Extract the [X, Y] coordinate from the center of the cell holding the provided text.  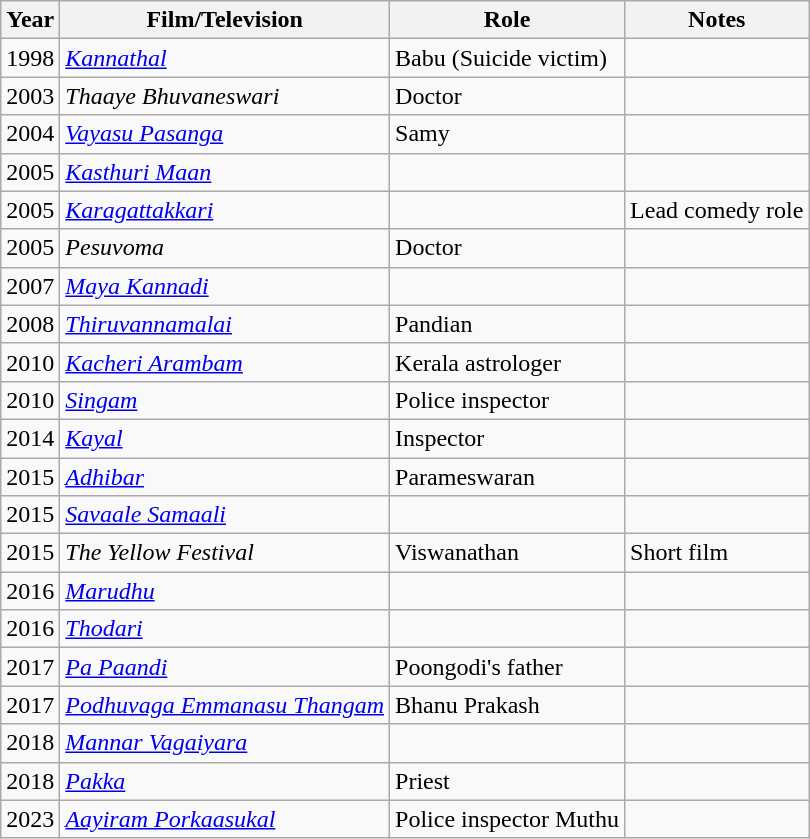
Police inspector [508, 400]
Pa Paandi [225, 667]
2003 [30, 96]
2007 [30, 286]
Marudhu [225, 591]
2004 [30, 134]
Kasthuri Maan [225, 172]
Kayal [225, 438]
Kerala astrologer [508, 362]
Year [30, 20]
Aayiram Porkaasukal [225, 819]
Vayasu Pasanga [225, 134]
Mannar Vagaiyara [225, 743]
Film/Television [225, 20]
2023 [30, 819]
Kacheri Arambam [225, 362]
Singam [225, 400]
1998 [30, 58]
Savaale Samaali [225, 515]
Lead comedy role [717, 210]
Role [508, 20]
Babu (Suicide victim) [508, 58]
Karagattakkari [225, 210]
Parameswaran [508, 477]
Thiruvannamalai [225, 324]
Inspector [508, 438]
2008 [30, 324]
The Yellow Festival [225, 553]
Notes [717, 20]
Short film [717, 553]
Kannathal [225, 58]
Priest [508, 781]
Podhuvaga Emmanasu Thangam [225, 705]
Bhanu Prakash [508, 705]
Pesuvoma [225, 248]
Poongodi's father [508, 667]
Samy [508, 134]
Police inspector Muthu [508, 819]
Viswanathan [508, 553]
Pandian [508, 324]
Thodari [225, 629]
Thaaye Bhuvaneswari [225, 96]
Maya Kannadi [225, 286]
2014 [30, 438]
Pakka [225, 781]
Adhibar [225, 477]
